Detect which cell encompasses the target text, then output its [X, Y] center coordinate. 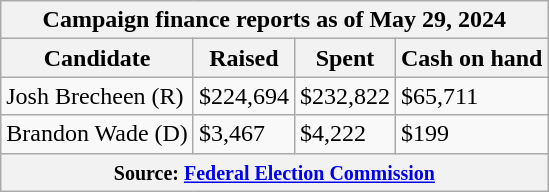
Candidate [98, 58]
Campaign finance reports as of May 29, 2024 [274, 20]
Cash on hand [472, 58]
$224,694 [244, 96]
$199 [472, 134]
Brandon Wade (D) [98, 134]
Spent [344, 58]
Josh Brecheen (R) [98, 96]
$232,822 [344, 96]
Source: Federal Election Commission [274, 172]
$3,467 [244, 134]
Raised [244, 58]
$65,711 [472, 96]
$4,222 [344, 134]
